Detect which cell encompasses the target text, then output its (x, y) center coordinate. 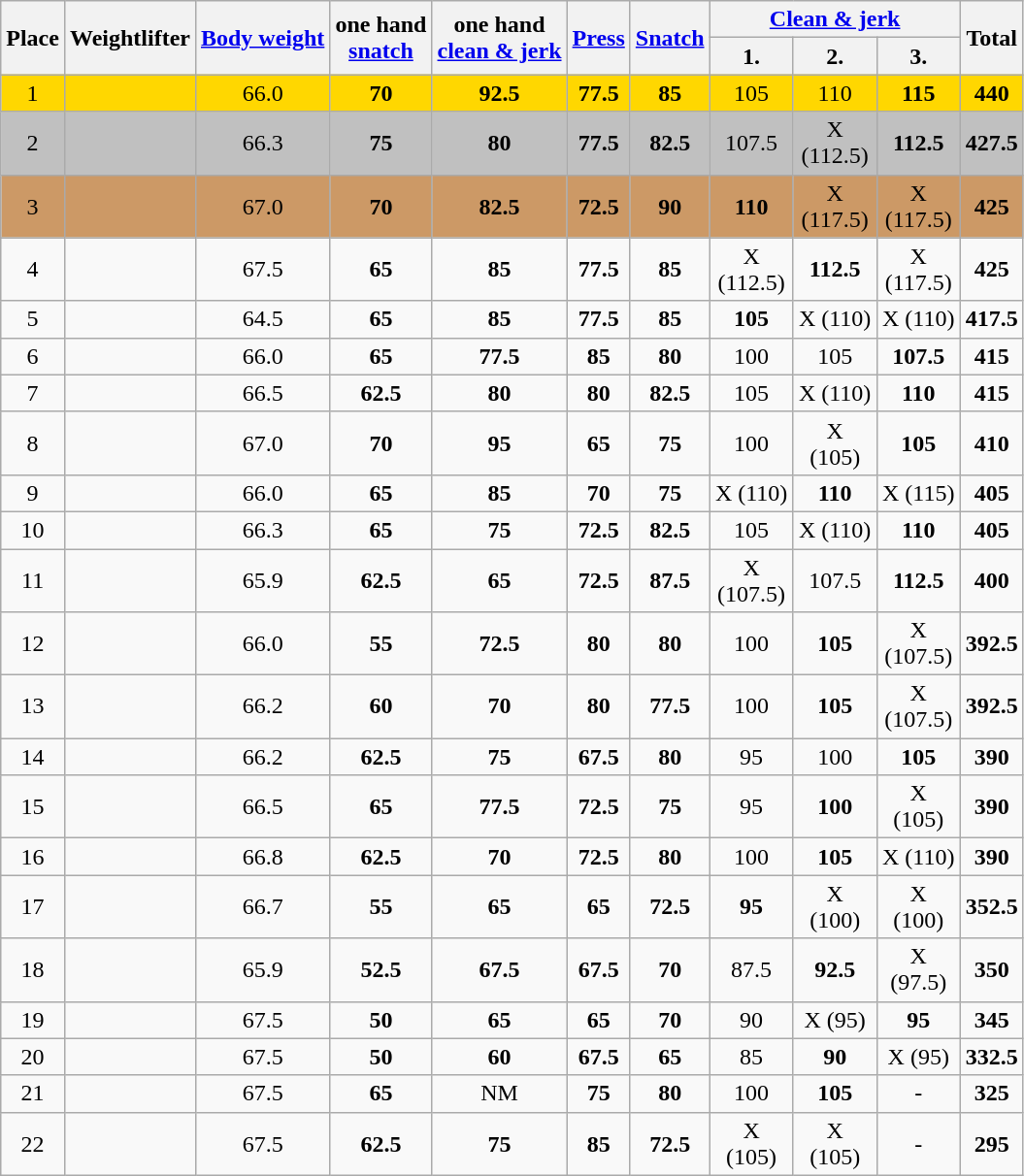
Body weight (262, 38)
Press (598, 38)
7 (33, 393)
417.5 (992, 319)
13 (33, 706)
350 (992, 970)
427.5 (992, 144)
410 (992, 442)
Weightlifter (130, 38)
3. (918, 56)
345 (992, 1020)
64.5 (262, 319)
325 (992, 1094)
one handsnatch (380, 38)
15 (33, 807)
Clean & jerk (835, 19)
115 (918, 93)
4 (33, 270)
22 (33, 1143)
NM (499, 1094)
2. (835, 56)
66.8 (262, 857)
400 (992, 580)
11 (33, 580)
332.5 (992, 1057)
52.5 (380, 970)
9 (33, 493)
16 (33, 857)
X (115) (918, 493)
8 (33, 442)
295 (992, 1143)
5 (33, 319)
one handclean & jerk (499, 38)
Total (992, 38)
X (97.5) (918, 970)
21 (33, 1094)
Place (33, 38)
17 (33, 906)
6 (33, 356)
12 (33, 644)
14 (33, 757)
3 (33, 206)
19 (33, 1020)
1. (751, 56)
10 (33, 530)
20 (33, 1057)
440 (992, 93)
Snatch (670, 38)
2 (33, 144)
1 (33, 93)
66.7 (262, 906)
352.5 (992, 906)
18 (33, 970)
